Extract the (x, y) coordinate from the center of the cell holding the provided text.  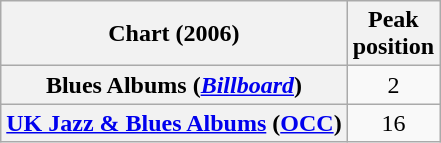
Blues Albums (Billboard) (174, 85)
2 (393, 85)
Peakposition (393, 34)
Chart (2006) (174, 34)
16 (393, 123)
UK Jazz & Blues Albums (OCC) (174, 123)
